Determine the [x, y] coordinate at the center of the cell enclosing the given text.  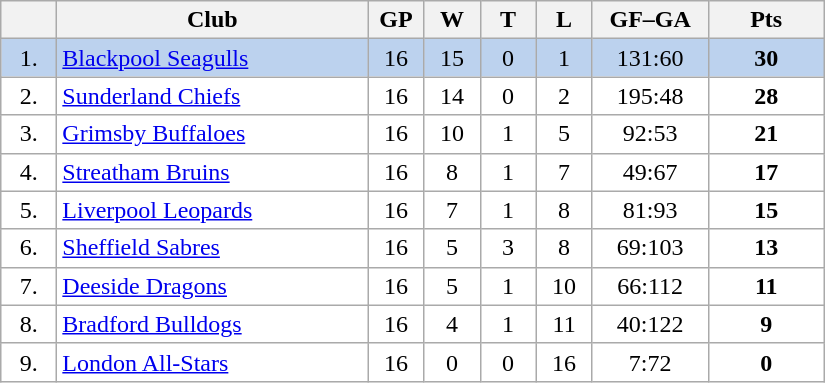
9 [766, 324]
14 [452, 96]
London All-Stars [212, 362]
17 [766, 172]
2 [564, 96]
4 [452, 324]
Streatham Bruins [212, 172]
4. [29, 172]
28 [766, 96]
195:48 [650, 96]
1. [29, 58]
81:93 [650, 210]
Sheffield Sabres [212, 248]
Club [212, 20]
W [452, 20]
GF–GA [650, 20]
131:60 [650, 58]
92:53 [650, 134]
49:67 [650, 172]
2. [29, 96]
Sunderland Chiefs [212, 96]
GP [396, 20]
7. [29, 286]
Liverpool Leopards [212, 210]
6. [29, 248]
69:103 [650, 248]
21 [766, 134]
Bradford Bulldogs [212, 324]
3. [29, 134]
Blackpool Seagulls [212, 58]
30 [766, 58]
9. [29, 362]
66:112 [650, 286]
13 [766, 248]
Deeside Dragons [212, 286]
5. [29, 210]
Pts [766, 20]
L [564, 20]
8. [29, 324]
3 [508, 248]
T [508, 20]
Grimsby Buffaloes [212, 134]
7:72 [650, 362]
40:122 [650, 324]
